Identify which cell holds the provided text, then report its [x, y] central coordinate. 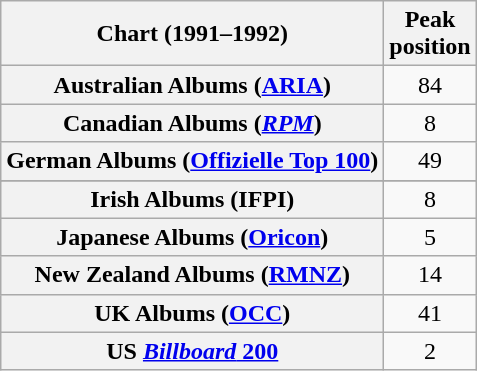
84 [430, 85]
Australian Albums (ARIA) [192, 85]
Peakposition [430, 34]
Chart (1991–1992) [192, 34]
Irish Albums (IFPI) [192, 199]
UK Albums (OCC) [192, 313]
14 [430, 275]
5 [430, 237]
2 [430, 351]
49 [430, 161]
US Billboard 200 [192, 351]
Japanese Albums (Oricon) [192, 237]
New Zealand Albums (RMNZ) [192, 275]
German Albums (Offizielle Top 100) [192, 161]
41 [430, 313]
Canadian Albums (RPM) [192, 123]
